Pinpoint the cell where the given text exists, returning its (X, Y) midpoint coordinate. 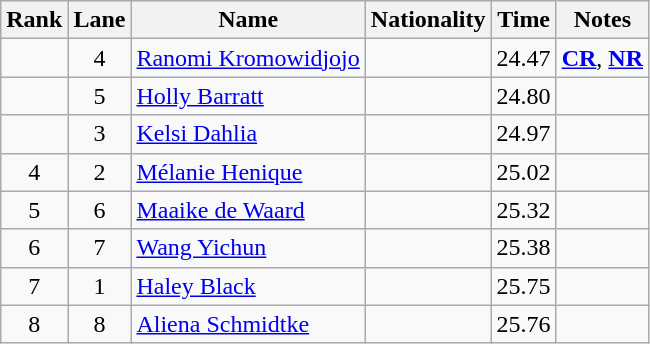
Holly Barratt (248, 96)
25.32 (524, 210)
Rank (34, 20)
24.47 (524, 58)
Time (524, 20)
Ranomi Kromowidjojo (248, 58)
25.75 (524, 286)
Nationality (428, 20)
Haley Black (248, 286)
Lane (100, 20)
CR, NR (602, 58)
Wang Yichun (248, 248)
Maaike de Waard (248, 210)
Name (248, 20)
Kelsi Dahlia (248, 134)
Mélanie Henique (248, 172)
2 (100, 172)
24.97 (524, 134)
3 (100, 134)
25.02 (524, 172)
1 (100, 286)
Notes (602, 20)
Aliena Schmidtke (248, 324)
25.38 (524, 248)
25.76 (524, 324)
24.80 (524, 96)
